Provide the (x, y) coordinate of the cell's center where the given text is located.  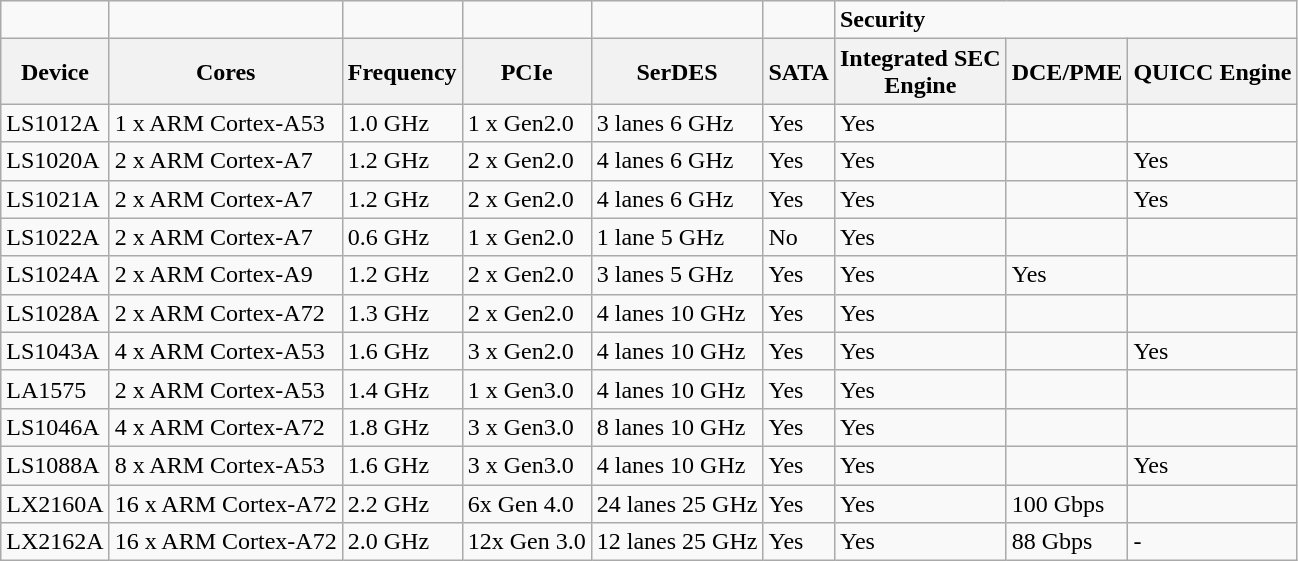
2 x ARM Cortex-A9 (226, 275)
LS1022A (55, 237)
LS1024A (55, 275)
LA1575 (55, 389)
Cores (226, 72)
2.0 GHz (402, 542)
LS1020A (55, 161)
1.3 GHz (402, 313)
4 x ARM Cortex-A72 (226, 427)
8 x ARM Cortex-A53 (226, 465)
- (1212, 542)
SerDES (677, 72)
LS1028A (55, 313)
2 x ARM Cortex-A53 (226, 389)
Frequency (402, 72)
1 lane 5 GHz (677, 237)
12x Gen 3.0 (526, 542)
88 Gbps (1067, 542)
PCIe (526, 72)
2 x ARM Cortex-A72 (226, 313)
LS1012A (55, 123)
1 x Gen3.0 (526, 389)
3 lanes 6 GHz (677, 123)
6x Gen 4.0 (526, 503)
0.6 GHz (402, 237)
12 lanes 25 GHz (677, 542)
Device (55, 72)
8 lanes 10 GHz (677, 427)
SATA (799, 72)
LS1043A (55, 351)
1.8 GHz (402, 427)
1.0 GHz (402, 123)
LS1088A (55, 465)
LX2162A (55, 542)
No (799, 237)
DCE/PME (1067, 72)
100 Gbps (1067, 503)
LS1021A (55, 199)
Security (1066, 20)
24 lanes 25 GHz (677, 503)
LS1046A (55, 427)
LX2160A (55, 503)
Integrated SECEngine (920, 72)
3 lanes 5 GHz (677, 275)
3 x Gen2.0 (526, 351)
1 x ARM Cortex-A53 (226, 123)
2.2 GHz (402, 503)
4 x ARM Cortex-A53 (226, 351)
QUICC Engine (1212, 72)
1.4 GHz (402, 389)
